Search for the cell housing the specified text and yield its [x, y] center coordinate. 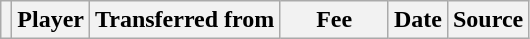
Source [488, 20]
Fee [334, 20]
Date [418, 20]
Player [51, 20]
Transferred from [185, 20]
